Extract the (x, y) coordinate from the center of the cell holding the provided text.  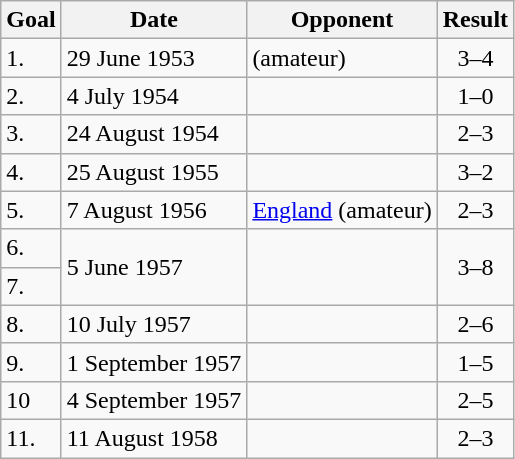
(amateur) (342, 58)
2. (31, 96)
Goal (31, 20)
4 July 1954 (154, 96)
25 August 1955 (154, 172)
8. (31, 324)
1–5 (475, 362)
11 August 1958 (154, 438)
11. (31, 438)
5 June 1957 (154, 267)
7 August 1956 (154, 210)
4. (31, 172)
9. (31, 362)
Opponent (342, 20)
1 September 1957 (154, 362)
Date (154, 20)
3–8 (475, 267)
4 September 1957 (154, 400)
7. (31, 286)
1. (31, 58)
3–4 (475, 58)
29 June 1953 (154, 58)
5. (31, 210)
2–5 (475, 400)
10 (31, 400)
Result (475, 20)
24 August 1954 (154, 134)
1–0 (475, 96)
3. (31, 134)
6. (31, 248)
3–2 (475, 172)
England (amateur) (342, 210)
2–6 (475, 324)
10 July 1957 (154, 324)
